Capture the cell that displays the provided text and extract its [X, Y] central coordinate. 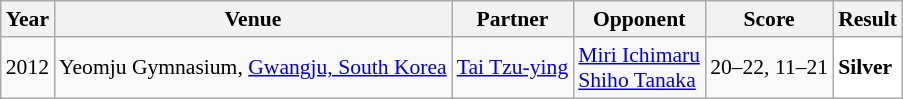
Venue [253, 19]
Opponent [639, 19]
Miri Ichimaru Shiho Tanaka [639, 68]
20–22, 11–21 [769, 68]
Score [769, 19]
Year [28, 19]
2012 [28, 68]
Yeomju Gymnasium, Gwangju, South Korea [253, 68]
Partner [513, 19]
Silver [868, 68]
Tai Tzu-ying [513, 68]
Result [868, 19]
